Capture the cell that displays the provided text and extract its (x, y) central coordinate. 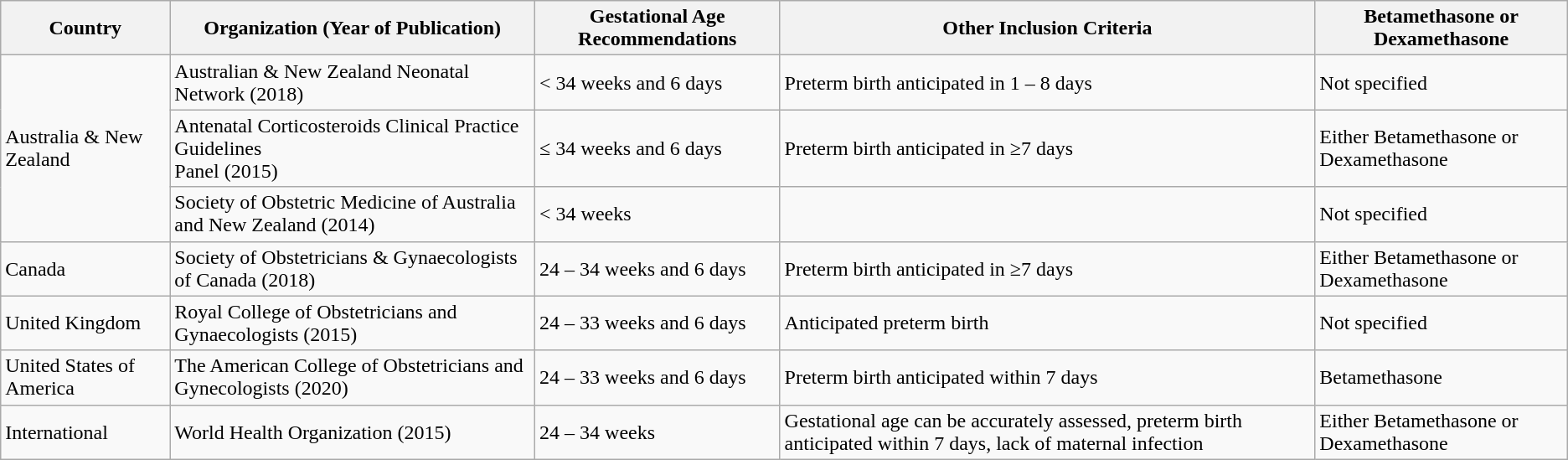
Betamethasone or Dexamethasone (1441, 28)
Royal College of Obstetricians and Gynaecologists (2015) (353, 323)
United Kingdom (85, 323)
24 – 34 weeks and 6 days (658, 268)
International (85, 432)
Preterm birth anticipated in 1 – 8 days (1047, 82)
Gestational age can be accurately assessed, preterm birth anticipated within 7 days, lack of maternal infection (1047, 432)
Gestational Age Recommendations (658, 28)
The American College of Obstetricians and Gynecologists (2020) (353, 377)
Canada (85, 268)
Society of Obstetric Medicine of Australia and New Zealand (2014) (353, 214)
World Health Organization (2015) (353, 432)
Country (85, 28)
Organization (Year of Publication) (353, 28)
Australia & New Zealand (85, 148)
24 – 34 weeks (658, 432)
United States of America (85, 377)
Betamethasone (1441, 377)
< 34 weeks and 6 days (658, 82)
Australian & New Zealand Neonatal Network (2018) (353, 82)
Other Inclusion Criteria (1047, 28)
Anticipated preterm birth (1047, 323)
< 34 weeks (658, 214)
≤ 34 weeks and 6 days (658, 148)
Preterm birth anticipated within 7 days (1047, 377)
Antenatal Corticosteroids Clinical Practice GuidelinesPanel (2015) (353, 148)
Society of Obstetricians & Gynaecologists of Canada (2018) (353, 268)
